Pinpoint the cell where the given text exists, returning its (x, y) midpoint coordinate. 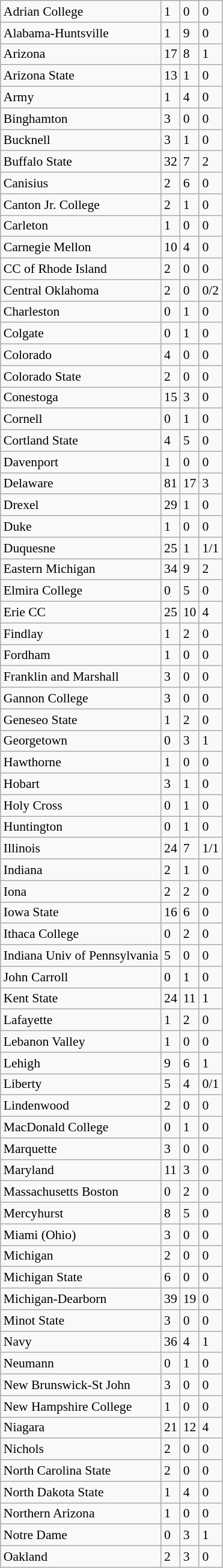
Niagara (81, 1428)
0/2 (210, 290)
Erie CC (81, 613)
Michigan-Dearborn (81, 1299)
Liberty (81, 1084)
Northern Arizona (81, 1514)
Lebanon Valley (81, 1042)
Canton Jr. College (81, 205)
36 (171, 1342)
Arizona (81, 54)
Lehigh (81, 1063)
Findlay (81, 634)
Colorado (81, 355)
Georgetown (81, 741)
16 (171, 913)
Oakland (81, 1557)
81 (171, 484)
Bucknell (81, 140)
Binghamton (81, 119)
Michigan (81, 1256)
Army (81, 98)
MacDonald College (81, 1128)
Charleston (81, 312)
39 (171, 1299)
Huntington (81, 827)
32 (171, 162)
Geneseo State (81, 720)
Gannon College (81, 698)
Notre Dame (81, 1535)
Buffalo State (81, 162)
North Carolina State (81, 1471)
Drexel (81, 505)
12 (190, 1428)
13 (171, 76)
John Carroll (81, 977)
Carnegie Mellon (81, 248)
Cortland State (81, 441)
Davenport (81, 462)
Iowa State (81, 913)
Navy (81, 1342)
Adrian College (81, 11)
Illinois (81, 849)
Duke (81, 526)
Fordham (81, 655)
Canisius (81, 183)
Central Oklahoma (81, 290)
Duquesne (81, 548)
Lafayette (81, 1020)
Colgate (81, 334)
CC of Rhode Island (81, 269)
29 (171, 505)
Hobart (81, 784)
Iona (81, 892)
Elmira College (81, 591)
Nichols (81, 1449)
21 (171, 1428)
Hawthorne (81, 763)
Conestoga (81, 398)
New Brunswick-St John (81, 1385)
19 (190, 1299)
Lindenwood (81, 1106)
15 (171, 398)
Neumann (81, 1364)
34 (171, 569)
Michigan State (81, 1278)
Ithaca College (81, 934)
0/1 (210, 1084)
Miami (Ohio) (81, 1235)
Eastern Michigan (81, 569)
Massachusetts Boston (81, 1192)
Colorado State (81, 376)
Maryland (81, 1170)
Marquette (81, 1149)
Cornell (81, 419)
Alabama-Huntsville (81, 33)
New Hampshire College (81, 1407)
Arizona State (81, 76)
Kent State (81, 999)
Franklin and Marshall (81, 677)
North Dakota State (81, 1492)
Indiana (81, 870)
Carleton (81, 226)
Holy Cross (81, 805)
Indiana Univ of Pennsylvania (81, 956)
Delaware (81, 484)
Minot State (81, 1320)
Mercyhurst (81, 1213)
